Determine the [X, Y] coordinate at the center of the cell enclosing the given text.  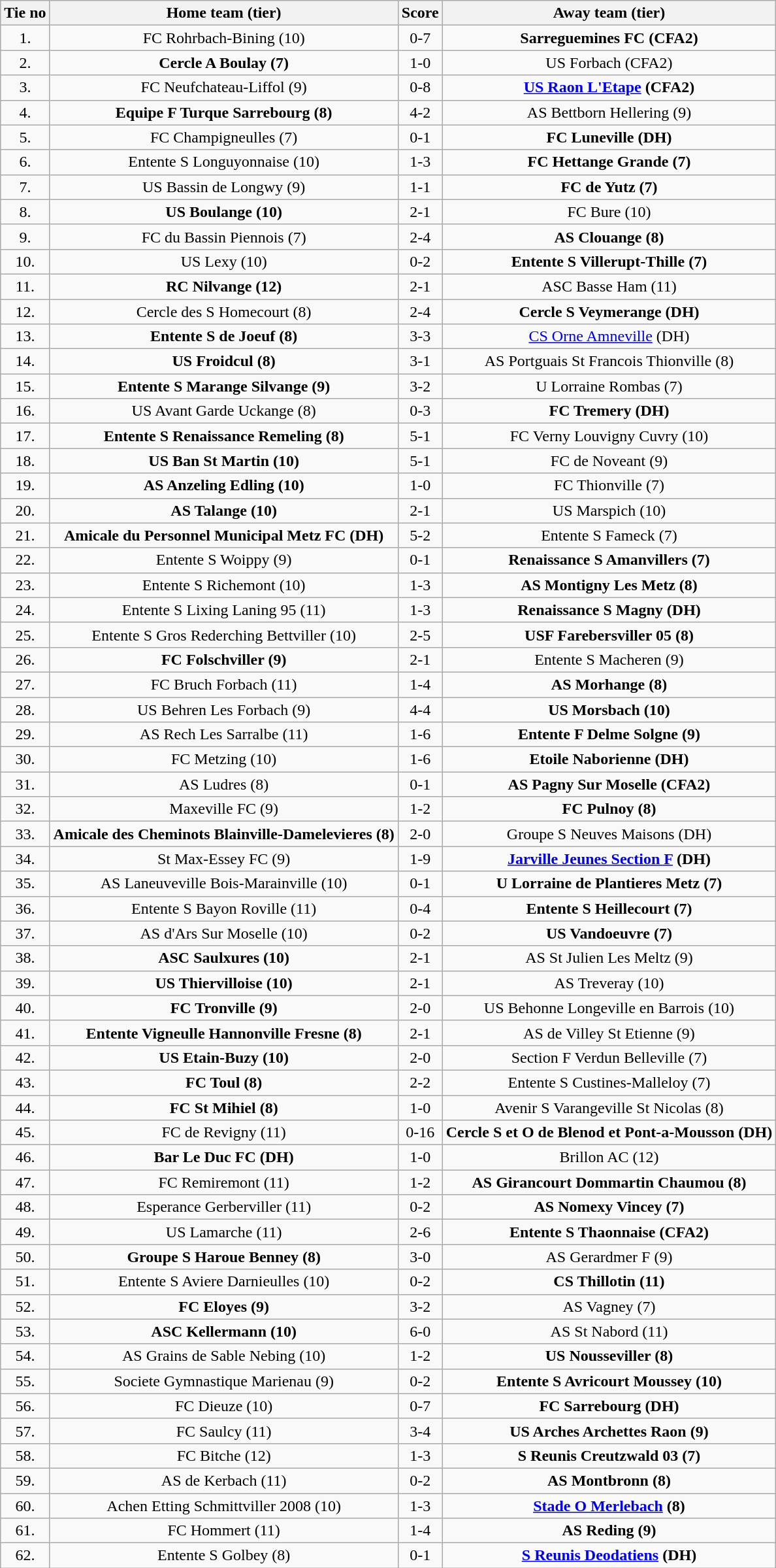
FC Hettange Grande (7) [609, 162]
Entente S Bayon Roville (11) [223, 909]
FC Verny Louvigny Cuvry (10) [609, 436]
AS Vagney (7) [609, 1307]
Entente S Heillecourt (7) [609, 909]
USF Farebersviller 05 (8) [609, 635]
Cercle des S Homecourt (8) [223, 312]
33. [25, 834]
42. [25, 1058]
Societe Gymnastique Marienau (9) [223, 1381]
Entente S Macheren (9) [609, 659]
60. [25, 1505]
4. [25, 112]
US Etain-Buzy (10) [223, 1058]
Tie no [25, 13]
Brillon AC (12) [609, 1158]
Bar Le Duc FC (DH) [223, 1158]
16. [25, 411]
0-3 [420, 411]
Entente F Delme Solgne (9) [609, 735]
22. [25, 560]
35. [25, 884]
US Ban St Martin (10) [223, 461]
Entente S de Joeuf (8) [223, 337]
Amicale du Personnel Municipal Metz FC (DH) [223, 535]
38. [25, 958]
AS Ludres (8) [223, 784]
9. [25, 237]
CS Thillotin (11) [609, 1282]
56. [25, 1406]
43. [25, 1082]
FC St Mihiel (8) [223, 1108]
0-4 [420, 909]
S Reunis Creutzwald 03 (7) [609, 1456]
Etoile Naborienne (DH) [609, 759]
Entente S Fameck (7) [609, 535]
3-3 [420, 337]
59. [25, 1480]
49. [25, 1232]
ASC Saulxures (10) [223, 958]
Sarreguemines FC (CFA2) [609, 38]
FC Saulcy (11) [223, 1431]
3. [25, 88]
Entente Vigneulle Hannonville Fresne (8) [223, 1033]
Entente S Longuyonnaise (10) [223, 162]
US Lamarche (11) [223, 1232]
Section F Verdun Belleville (7) [609, 1058]
AS Rech Les Sarralbe (11) [223, 735]
0-16 [420, 1133]
Entente S Gros Rederching Bettviller (10) [223, 635]
Groupe S Neuves Maisons (DH) [609, 834]
29. [25, 735]
Entente S Richemont (10) [223, 585]
10. [25, 261]
32. [25, 809]
FC Luneville (DH) [609, 137]
46. [25, 1158]
57. [25, 1431]
Amicale des Cheminots Blainville-Damelevieres (8) [223, 834]
FC Eloyes (9) [223, 1307]
48. [25, 1207]
5. [25, 137]
AS Bettborn Hellering (9) [609, 112]
FC Bitche (12) [223, 1456]
2-6 [420, 1232]
FC de Noveant (9) [609, 461]
Entente S Renaissance Remeling (8) [223, 436]
45. [25, 1133]
Away team (tier) [609, 13]
53. [25, 1331]
AS Montigny Les Metz (8) [609, 585]
Cercle S et O de Blenod et Pont-a-Mousson (DH) [609, 1133]
US Nousseviller (8) [609, 1356]
52. [25, 1307]
28. [25, 709]
30. [25, 759]
Entente S Marange Silvange (9) [223, 386]
7. [25, 187]
2-5 [420, 635]
13. [25, 337]
FC du Bassin Piennois (7) [223, 237]
5-2 [420, 535]
37. [25, 933]
Jarville Jeunes Section F (DH) [609, 859]
AS Laneuveville Bois-Marainville (10) [223, 884]
AS d'Ars Sur Moselle (10) [223, 933]
FC Remiremont (11) [223, 1182]
St Max-Essey FC (9) [223, 859]
1-9 [420, 859]
AS St Nabord (11) [609, 1331]
US Arches Archettes Raon (9) [609, 1431]
4-4 [420, 709]
Groupe S Haroue Benney (8) [223, 1257]
6-0 [420, 1331]
3-1 [420, 361]
Home team (tier) [223, 13]
27. [25, 684]
AS de Kerbach (11) [223, 1480]
US Avant Garde Uckange (8) [223, 411]
S Reunis Deodatiens (DH) [609, 1556]
Entente S Custines-Malleloy (7) [609, 1082]
12. [25, 312]
Equipe F Turque Sarrebourg (8) [223, 112]
58. [25, 1456]
AS Girancourt Dommartin Chaumou (8) [609, 1182]
44. [25, 1108]
AS Morhange (8) [609, 684]
AS de Villey St Etienne (9) [609, 1033]
4-2 [420, 112]
26. [25, 659]
FC Toul (8) [223, 1082]
17. [25, 436]
Entente S Thaonnaise (CFA2) [609, 1232]
US Lexy (10) [223, 261]
2-2 [420, 1082]
Stade O Merlebach (8) [609, 1505]
FC Champigneulles (7) [223, 137]
US Froidcul (8) [223, 361]
AS St Julien Les Meltz (9) [609, 958]
US Vandoeuvre (7) [609, 933]
6. [25, 162]
US Morsbach (10) [609, 709]
AS Anzeling Edling (10) [223, 486]
FC Bure (10) [609, 212]
Renaissance S Magny (DH) [609, 610]
AS Pagny Sur Moselle (CFA2) [609, 784]
21. [25, 535]
FC Dieuze (10) [223, 1406]
61. [25, 1531]
AS Clouange (8) [609, 237]
U Lorraine Rombas (7) [609, 386]
54. [25, 1356]
62. [25, 1556]
ASC Basse Ham (11) [609, 286]
Entente S Aviere Darnieulles (10) [223, 1282]
FC Bruch Forbach (11) [223, 684]
Score [420, 13]
Entente S Lixing Laning 95 (11) [223, 610]
FC de Revigny (11) [223, 1133]
AS Portguais St Francois Thionville (8) [609, 361]
AS Talange (10) [223, 510]
24. [25, 610]
US Marspich (10) [609, 510]
FC Tronville (9) [223, 1008]
8. [25, 212]
AS Nomexy Vincey (7) [609, 1207]
AS Grains de Sable Nebing (10) [223, 1356]
FC Sarrebourg (DH) [609, 1406]
CS Orne Amneville (DH) [609, 337]
US Raon L'Etape (CFA2) [609, 88]
Renaissance S Amanvillers (7) [609, 560]
ASC Kellermann (10) [223, 1331]
FC Rohrbach-Bining (10) [223, 38]
41. [25, 1033]
US Thiervilloise (10) [223, 983]
Achen Etting Schmittviller 2008 (10) [223, 1505]
0-8 [420, 88]
Entente S Woippy (9) [223, 560]
50. [25, 1257]
36. [25, 909]
34. [25, 859]
US Behren Les Forbach (9) [223, 709]
1. [25, 38]
FC Thionville (7) [609, 486]
25. [25, 635]
Entente S Golbey (8) [223, 1556]
AS Treveray (10) [609, 983]
FC Tremery (DH) [609, 411]
3-0 [420, 1257]
3-4 [420, 1431]
55. [25, 1381]
40. [25, 1008]
15. [25, 386]
RC Nilvange (12) [223, 286]
Cercle S Veymerange (DH) [609, 312]
US Forbach (CFA2) [609, 63]
US Bassin de Longwy (9) [223, 187]
AS Reding (9) [609, 1531]
Avenir S Varangeville St Nicolas (8) [609, 1108]
FC Hommert (11) [223, 1531]
FC Metzing (10) [223, 759]
AS Montbronn (8) [609, 1480]
20. [25, 510]
U Lorraine de Plantieres Metz (7) [609, 884]
FC Folschviller (9) [223, 659]
FC Neufchateau-Liffol (9) [223, 88]
18. [25, 461]
Cercle A Boulay (7) [223, 63]
AS Gerardmer F (9) [609, 1257]
31. [25, 784]
1-1 [420, 187]
51. [25, 1282]
FC de Yutz (7) [609, 187]
23. [25, 585]
39. [25, 983]
Maxeville FC (9) [223, 809]
US Boulange (10) [223, 212]
2. [25, 63]
11. [25, 286]
Esperance Gerberviller (11) [223, 1207]
Entente S Avricourt Moussey (10) [609, 1381]
19. [25, 486]
47. [25, 1182]
14. [25, 361]
Entente S Villerupt-Thille (7) [609, 261]
US Behonne Longeville en Barrois (10) [609, 1008]
FC Pulnoy (8) [609, 809]
